Find where the given text appears and provide that cell's center as [x, y] coordinate. 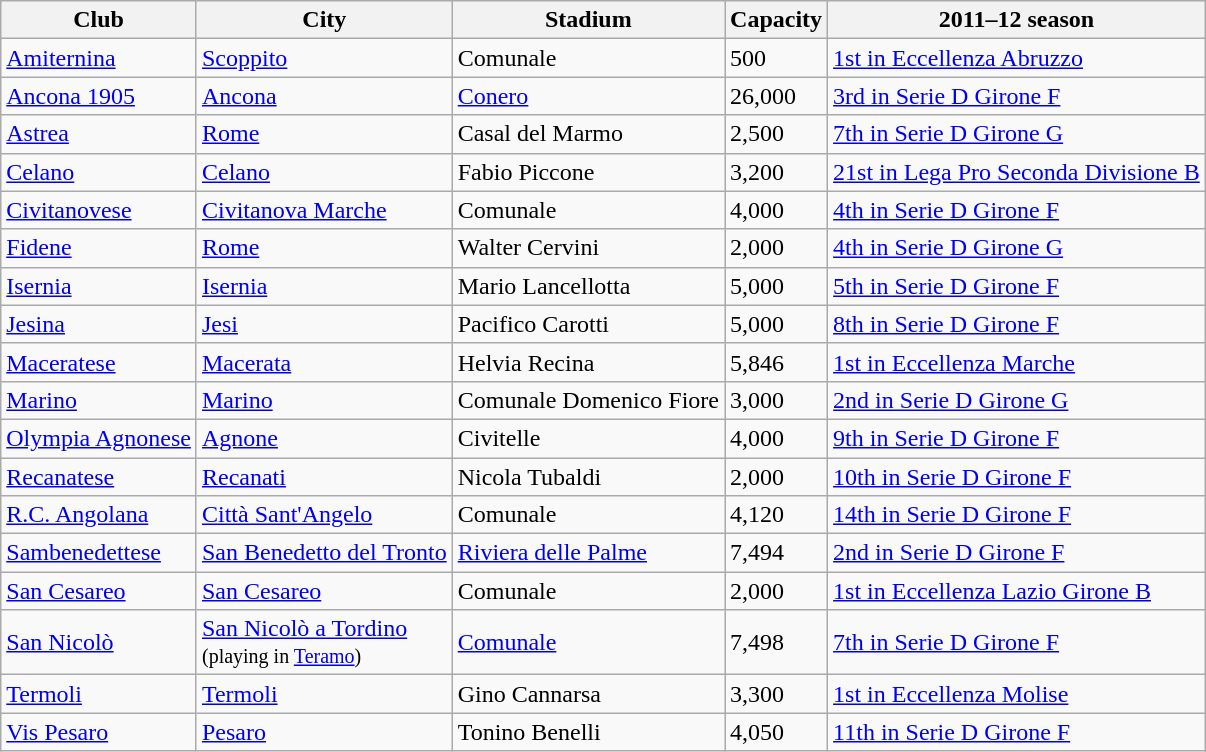
Jesina [99, 324]
Astrea [99, 134]
San Nicolò a Tordino(playing in Teramo) [324, 642]
Recanatese [99, 477]
5,846 [776, 362]
Ancona [324, 96]
City [324, 20]
500 [776, 58]
3,300 [776, 694]
Civitanovese [99, 210]
Recanati [324, 477]
Macerata [324, 362]
7th in Serie D Girone G [1017, 134]
Jesi [324, 324]
4,050 [776, 732]
Fabio Piccone [588, 172]
4th in Serie D Girone G [1017, 248]
Olympia Agnonese [99, 438]
Riviera delle Palme [588, 553]
Ancona 1905 [99, 96]
26,000 [776, 96]
10th in Serie D Girone F [1017, 477]
4th in Serie D Girone F [1017, 210]
2,500 [776, 134]
Agnone [324, 438]
1st in Eccellenza Molise [1017, 694]
Mario Lancellotta [588, 286]
R.C. Angolana [99, 515]
2011–12 season [1017, 20]
Maceratese [99, 362]
8th in Serie D Girone F [1017, 324]
3,200 [776, 172]
Comunale Domenico Fiore [588, 400]
11th in Serie D Girone F [1017, 732]
Civitelle [588, 438]
Scoppito [324, 58]
1st in Eccellenza Abruzzo [1017, 58]
San Nicolò [99, 642]
1st in Eccellenza Marche [1017, 362]
Civitanova Marche [324, 210]
Capacity [776, 20]
9th in Serie D Girone F [1017, 438]
5th in Serie D Girone F [1017, 286]
Helvia Recina [588, 362]
Amiternina [99, 58]
Città Sant'Angelo [324, 515]
Tonino Benelli [588, 732]
Nicola Tubaldi [588, 477]
1st in Eccellenza Lazio Girone B [1017, 591]
Sambenedettese [99, 553]
21st in Lega Pro Seconda Divisione B [1017, 172]
2nd in Serie D Girone G [1017, 400]
4,120 [776, 515]
Club [99, 20]
Conero [588, 96]
Gino Cannarsa [588, 694]
Fidene [99, 248]
3,000 [776, 400]
14th in Serie D Girone F [1017, 515]
7,498 [776, 642]
Walter Cervini [588, 248]
7th in Serie D Girone F [1017, 642]
Stadium [588, 20]
Pacifico Carotti [588, 324]
3rd in Serie D Girone F [1017, 96]
Vis Pesaro [99, 732]
7,494 [776, 553]
2nd in Serie D Girone F [1017, 553]
Pesaro [324, 732]
Casal del Marmo [588, 134]
San Benedetto del Tronto [324, 553]
